Scan for the cell matching the given text and deliver its [x, y] coordinate at center. 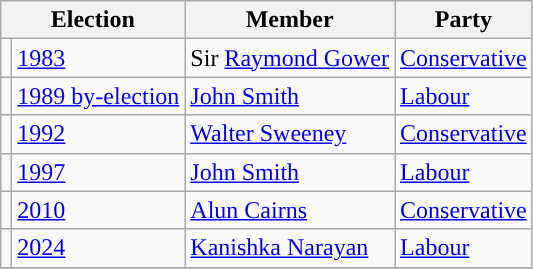
Election [93, 20]
1983 [98, 58]
Alun Cairns [290, 210]
Party [464, 20]
1989 by-election [98, 96]
Sir Raymond Gower [290, 58]
1997 [98, 172]
Walter Sweeney [290, 134]
1992 [98, 134]
2010 [98, 210]
Member [290, 20]
Kanishka Narayan [290, 248]
2024 [98, 248]
